Locate the cell with the specified text and output its [X, Y] center coordinate. 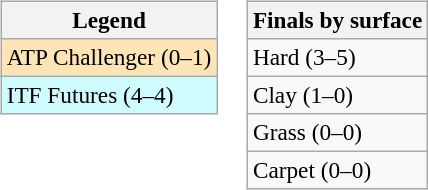
Clay (1–0) [337, 95]
Carpet (0–0) [337, 171]
Legend [108, 20]
ATP Challenger (0–1) [108, 57]
Hard (3–5) [337, 57]
Grass (0–0) [337, 133]
ITF Futures (4–4) [108, 95]
Finals by surface [337, 20]
